Identify which cell holds the provided text, then report its [X, Y] central coordinate. 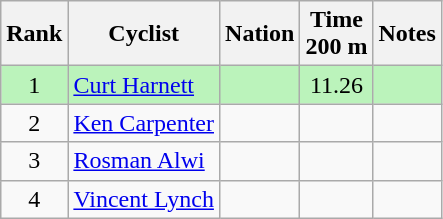
4 [34, 199]
11.26 [336, 85]
2 [34, 123]
Time200 m [336, 34]
Vincent Lynch [144, 199]
Cyclist [144, 34]
Rosman Alwi [144, 161]
Nation [260, 34]
Rank [34, 34]
Curt Harnett [144, 85]
Ken Carpenter [144, 123]
1 [34, 85]
3 [34, 161]
Notes [407, 34]
